Find where the given text appears and provide that cell's center as [X, Y] coordinate. 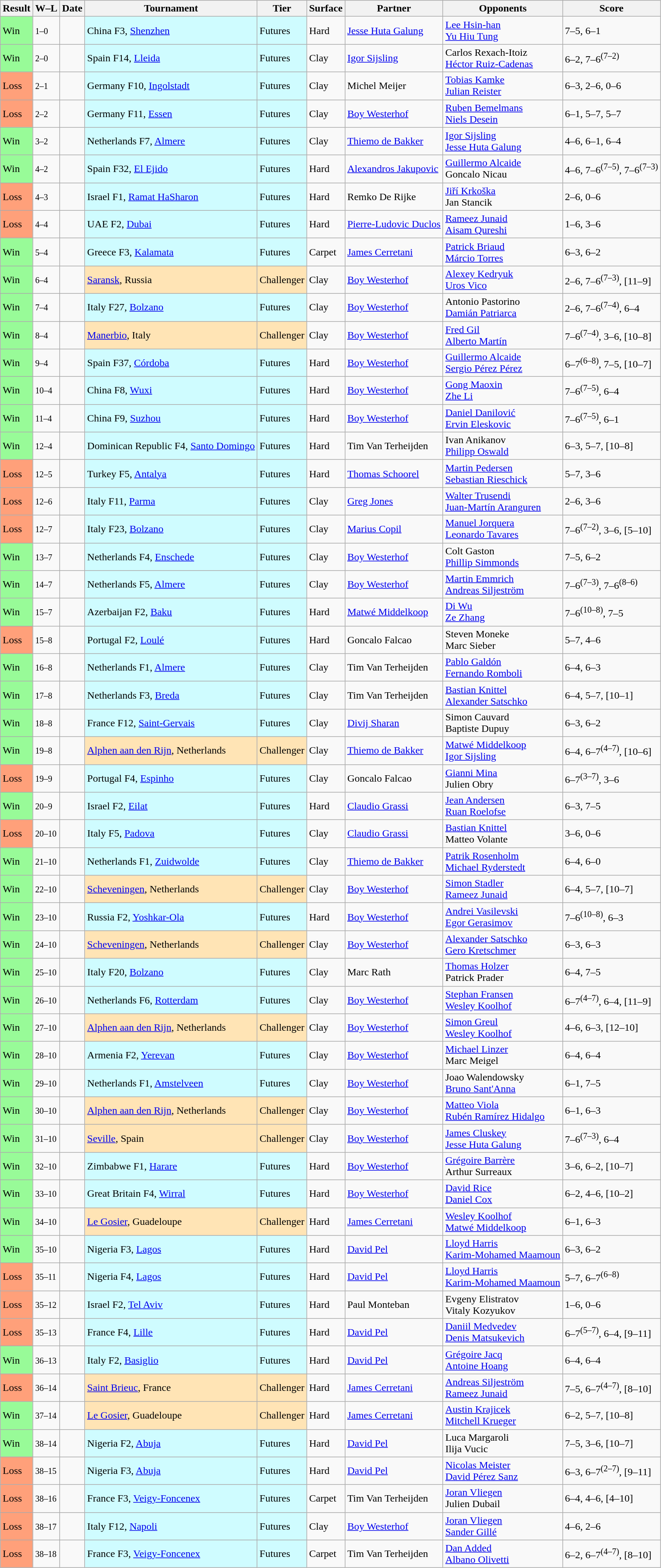
Grégoire Barrère Arthur Surreaux [503, 1166]
Netherlands F1, Amstelveen [171, 1083]
6–7(3–7), 3–6 [612, 778]
Netherlands F4, Enschede [171, 557]
7–6(7–3), 7–6(8–6) [612, 584]
Ruben Bemelmans Niels Desein [503, 113]
Carlos Rexach-Itoiz Héctor Ruiz-Cadenas [503, 58]
2–2 [46, 113]
Paul Monteban [394, 1304]
Portugal F4, Espinho [171, 778]
Netherlands F5, Almere [171, 584]
Seville, Spain [171, 1138]
35–10 [46, 1249]
7–4 [46, 307]
Marius Copil [394, 529]
Fred Gil Alberto Martín [503, 335]
Remko De Rijke [394, 197]
6–4, 6–3 [612, 668]
26–10 [46, 1000]
12–4 [46, 446]
Martin Emmrich Andreas Siljeström [503, 584]
3–6, 6–2, [10–7] [612, 1166]
Score [612, 9]
Italy F27, Bolzano [171, 307]
Luca Margaroli Ilija Vucic [503, 1443]
Simon Greul Wesley Koolhof [503, 1028]
Portugal F2, Loulé [171, 639]
7–5, 3–6, [10–7] [612, 1443]
3–6, 0–6 [612, 834]
22–10 [46, 889]
35–13 [46, 1333]
31–10 [46, 1138]
20–9 [46, 806]
6–1, 5–7, 5–7 [612, 113]
Bastian Knittel Alexander Satschko [503, 695]
Nigeria F2, Abuja [171, 1443]
6–3, 7–5 [612, 806]
38–17 [46, 1526]
4–3 [46, 197]
Grégoire Jacq Antoine Hoang [503, 1360]
2–6, 0–6 [612, 197]
6–7(4–7), 6–4, [11–9] [612, 1000]
Greg Jones [394, 502]
Result [17, 9]
China F8, Wuxi [171, 391]
6–4, 7–5 [612, 972]
6–4, 5–7, [10–7] [612, 889]
12–5 [46, 473]
Netherlands F1, Zuidwolde [171, 862]
6–4, 6–7(4–7), [10–6] [612, 750]
35–11 [46, 1277]
Patrick Briaud Márcio Torres [503, 252]
Russia F2, Yoshkar-Ola [171, 917]
34–10 [46, 1221]
Israel F2, Tel Aviv [171, 1304]
25–10 [46, 972]
China F3, Shenzhen [171, 31]
Gong Maoxin Zhe Li [503, 391]
32–10 [46, 1166]
14–7 [46, 584]
5–4 [46, 252]
Spain F32, El Ejido [171, 169]
7–5, 6–2 [612, 557]
Spain F37, Córdoba [171, 363]
Saransk, Russia [171, 279]
30–10 [46, 1110]
Andrei Vasilevski Egor Gerasimov [503, 917]
2–6, 7–6(7–4), 6–4 [612, 307]
2–6, 3–6 [612, 502]
Joao Walendowsky Bruno Sant'Anna [503, 1083]
Gianni Mina Julien Obry [503, 778]
7–5, 6–1 [612, 31]
Netherlands F6, Rotterdam [171, 1000]
Manuel Jorquera Leonardo Tavares [503, 529]
5–7, 4–6 [612, 639]
7–5, 6–7(4–7), [8–10] [612, 1388]
6–7(5–7), 6–4, [9–11] [612, 1333]
Nicolas Meister David Pérez Sanz [503, 1471]
Spain F14, Lleida [171, 58]
21–10 [46, 862]
Italy F23, Bolzano [171, 529]
1–6, 0–6 [612, 1304]
4–4 [46, 224]
17–8 [46, 695]
6–3, 5–7, [10–8] [612, 446]
6–3, 2–6, 0–6 [612, 86]
38–18 [46, 1554]
4–6, 6–3, [12–10] [612, 1028]
6–3, 6–7(2–7), [9–11] [612, 1471]
27–10 [46, 1028]
2–0 [46, 58]
37–14 [46, 1415]
7–6(7–2), 3–6, [5–10] [612, 529]
Israel F1, Ramat HaSharon [171, 197]
19–8 [46, 750]
Pierre-Ludovic Duclos [394, 224]
Armenia F2, Yerevan [171, 1055]
Wesley Koolhof Matwé Middelkoop [503, 1221]
2–6, 7–6(7–3), [11–9] [612, 279]
W–L [46, 9]
3–2 [46, 141]
4–6, 6–1, 6–4 [612, 141]
Austin Krajicek Mitchell Krueger [503, 1415]
7–6(7–4), 3–6, [10–8] [612, 335]
Evgeny Elistratov Vitaly Kozyukov [503, 1304]
China F9, Suzhou [171, 418]
Igor Sijsling [394, 58]
Tier [282, 9]
29–10 [46, 1083]
10–4 [46, 391]
James Cluskey Jesse Huta Galung [503, 1138]
Rameez Junaid Aisam Qureshi [503, 224]
Dominican Republic F4, Santo Domingo [171, 446]
Nigeria F3, Lagos [171, 1249]
Matwé Middelkoop [394, 612]
Israel F2, Eilat [171, 806]
Zimbabwe F1, Harare [171, 1166]
Alexey Kedryuk Uros Vico [503, 279]
Thomas Schoorel [394, 473]
Turkey F5, Antalya [171, 473]
20–10 [46, 834]
11–4 [46, 418]
Daniel Danilović Ervin Eleskovic [503, 418]
12–7 [46, 529]
23–10 [46, 917]
6–7(6–8), 7–5, [10–7] [612, 363]
UAE F2, Dubai [171, 224]
6–4, 4–6, [4–10] [612, 1499]
9–4 [46, 363]
France F4, Lille [171, 1333]
Jean Andersen Ruan Roelofse [503, 806]
Steven Moneke Marc Sieber [503, 639]
Opponents [503, 9]
7–6(10–8), 6–3 [612, 917]
Germany F10, Ingolstadt [171, 86]
Nigeria F3, Abuja [171, 1471]
Bastian Knittel Matteo Volante [503, 834]
1–0 [46, 31]
Stephan Fransen Wesley Koolhof [503, 1000]
Italy F5, Padova [171, 834]
Joran Vliegen Sander Gillé [503, 1526]
6–2, 5–7, [10–8] [612, 1415]
Colt Gaston Phillip Simmonds [503, 557]
Jiří Krkoška Jan Stancik [503, 197]
Di Wu Ze Zhang [503, 612]
13–7 [46, 557]
Daniil Medvedev Denis Matsukevich [503, 1333]
Alexander Satschko Gero Kretschmer [503, 944]
Andreas Siljeström Rameez Junaid [503, 1388]
Manerbio, Italy [171, 335]
Antonio Pastorino Damián Patriarca [503, 307]
6–3, 6–3 [612, 944]
Italy F20, Bolzano [171, 972]
6–2, 4–6, [10–2] [612, 1194]
Tournament [171, 9]
7–6(7–3), 6–4 [612, 1138]
Matwé Middelkoop Igor Sijsling [503, 750]
6–4, 5–7, [10–1] [612, 695]
5–7, 6–7(6–8) [612, 1277]
Saint Brieuc, France [171, 1388]
Surface [326, 9]
Jesse Huta Galung [394, 31]
Italy F11, Parma [171, 502]
19–9 [46, 778]
15–7 [46, 612]
1–6, 3–6 [612, 224]
18–8 [46, 723]
Netherlands F7, Almere [171, 141]
4–6, 7–6(7–5), 7–6(7–3) [612, 169]
Simon Stadler Rameez Junaid [503, 889]
8–4 [46, 335]
Pablo Galdón Fernando Romboli [503, 668]
2–1 [46, 86]
36–13 [46, 1360]
7–6(7–5), 6–4 [612, 391]
38–15 [46, 1471]
Italy F12, Napoli [171, 1526]
33–10 [46, 1194]
36–14 [46, 1388]
Nigeria F4, Lagos [171, 1277]
Guillermo Alcaide Sergio Pérez Pérez [503, 363]
Thomas Holzer Patrick Prader [503, 972]
38–14 [46, 1443]
Michel Meijer [394, 86]
Walter Trusendi Juan-Martín Aranguren [503, 502]
Italy F2, Basiglio [171, 1360]
Martin Pedersen Sebastian Rieschick [503, 473]
Germany F11, Essen [171, 113]
7–6(7–5), 6–1 [612, 418]
Dan Added Albano Olivetti [503, 1554]
Lee Hsin-han Yu Hiu Tung [503, 31]
Marc Rath [394, 972]
Guillermo Alcaide Goncalo Nicau [503, 169]
6–2, 6–7(4–7), [8–10] [612, 1554]
Date [72, 9]
Simon Cauvard Baptiste Dupuy [503, 723]
12–6 [46, 502]
Netherlands F1, Almere [171, 668]
5–7, 3–6 [612, 473]
Greece F3, Kalamata [171, 252]
Igor Sijsling Jesse Huta Galung [503, 141]
Netherlands F3, Breda [171, 695]
6–1, 7–5 [612, 1083]
Joran Vliegen Julien Dubail [503, 1499]
Alexandros Jakupovic [394, 169]
Partner [394, 9]
38–16 [46, 1499]
16–8 [46, 668]
4–6, 2–6 [612, 1526]
Great Britain F4, Wirral [171, 1194]
Patrik Rosenholm Michael Ryderstedt [503, 862]
6–4, 6–0 [612, 862]
15–8 [46, 639]
Matteo Viola Rubén Ramírez Hidalgo [503, 1110]
6–4 [46, 279]
Divij Sharan [394, 723]
35–12 [46, 1304]
28–10 [46, 1055]
France F12, Saint-Gervais [171, 723]
David Rice Daniel Cox [503, 1194]
6–2, 7–6(7–2) [612, 58]
Azerbaijan F2, Baku [171, 612]
Ivan Anikanov Philipp Oswald [503, 446]
7–6(10–8), 7–5 [612, 612]
Tobias Kamke Julian Reister [503, 86]
24–10 [46, 944]
4–2 [46, 169]
Michael Linzer Marc Meigel [503, 1055]
